Determine the [X, Y] coordinate at the center of the cell enclosing the given text.  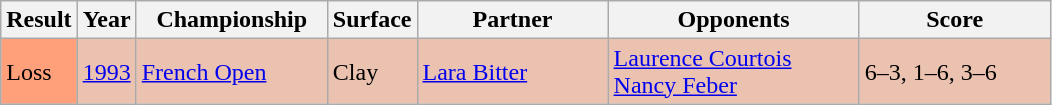
French Open [232, 72]
Championship [232, 20]
Loss [39, 72]
Result [39, 20]
Score [954, 20]
Partner [512, 20]
1993 [106, 72]
Opponents [734, 20]
Lara Bitter [512, 72]
Surface [372, 20]
Clay [372, 72]
Laurence Courtois Nancy Feber [734, 72]
6–3, 1–6, 3–6 [954, 72]
Year [106, 20]
